Determine the [X, Y] coordinate at the center of the cell enclosing the given text.  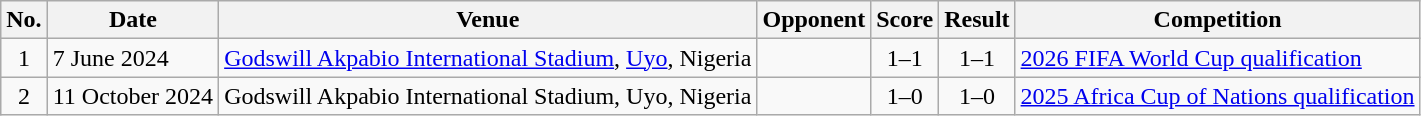
1 [24, 58]
2025 Africa Cup of Nations qualification [1218, 96]
Venue [488, 20]
Result [977, 20]
Competition [1218, 20]
Date [132, 20]
Score [905, 20]
11 October 2024 [132, 96]
Opponent [814, 20]
No. [24, 20]
2026 FIFA World Cup qualification [1218, 58]
7 June 2024 [132, 58]
2 [24, 96]
